Capture the cell that displays the provided text and extract its [x, y] central coordinate. 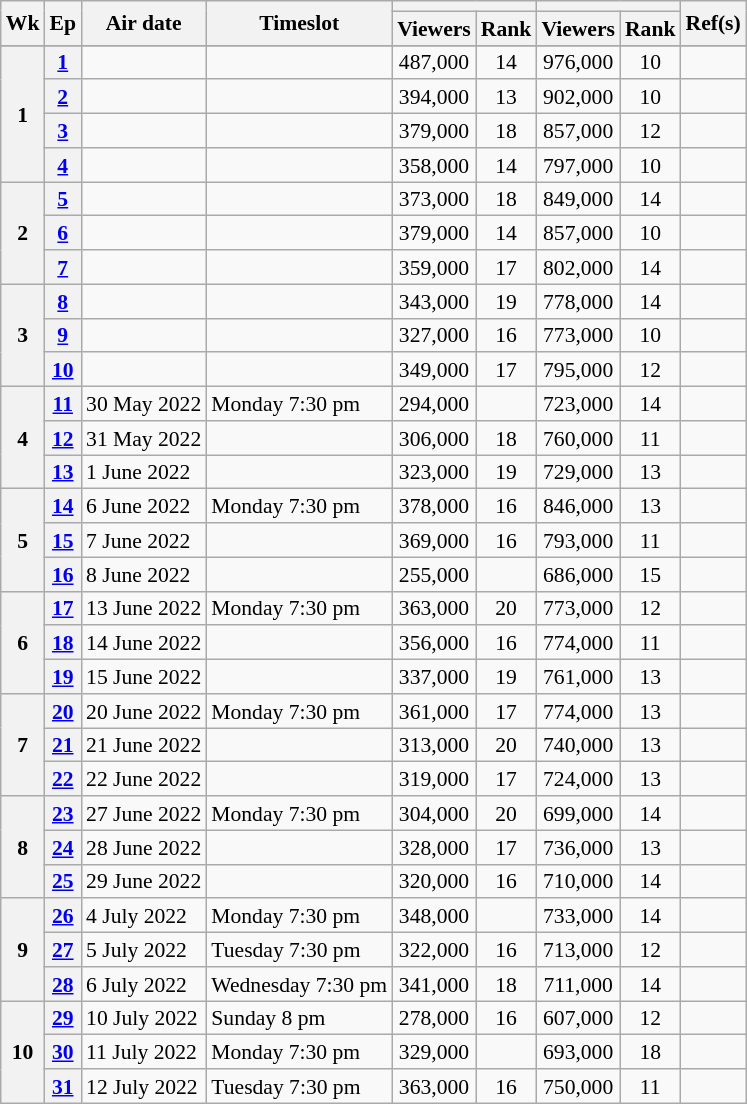
306,000 [434, 438]
24 [62, 847]
760,000 [578, 438]
28 [62, 984]
740,000 [578, 745]
29 [62, 1018]
27 [62, 950]
29 June 2022 [144, 881]
329,000 [434, 1052]
849,000 [578, 199]
750,000 [578, 1086]
373,000 [434, 199]
20 June 2022 [144, 711]
26 [62, 916]
8 June 2022 [144, 574]
31 May 2022 [144, 438]
710,000 [578, 881]
795,000 [578, 370]
21 [62, 745]
343,000 [434, 301]
Sunday 8 pm [299, 1018]
6 July 2022 [144, 984]
723,000 [578, 404]
761,000 [578, 677]
30 [62, 1052]
22 [62, 779]
693,000 [578, 1052]
Air date [144, 23]
Wednesday 7:30 pm [299, 984]
Ep [62, 23]
802,000 [578, 267]
28 June 2022 [144, 847]
724,000 [578, 779]
11 July 2022 [144, 1052]
902,000 [578, 97]
30 May 2022 [144, 404]
22 June 2022 [144, 779]
322,000 [434, 950]
337,000 [434, 677]
6 June 2022 [144, 506]
15 June 2022 [144, 677]
736,000 [578, 847]
304,000 [434, 813]
349,000 [434, 370]
348,000 [434, 916]
607,000 [578, 1018]
394,000 [434, 97]
Timeslot [299, 23]
341,000 [434, 984]
14 June 2022 [144, 643]
10 July 2022 [144, 1018]
361,000 [434, 711]
327,000 [434, 335]
378,000 [434, 506]
686,000 [578, 574]
313,000 [434, 745]
359,000 [434, 267]
12 July 2022 [144, 1086]
797,000 [578, 165]
711,000 [578, 984]
21 June 2022 [144, 745]
Wk [23, 23]
358,000 [434, 165]
13 June 2022 [144, 608]
733,000 [578, 916]
25 [62, 881]
23 [62, 813]
793,000 [578, 540]
320,000 [434, 881]
27 June 2022 [144, 813]
356,000 [434, 643]
323,000 [434, 472]
713,000 [578, 950]
255,000 [434, 574]
31 [62, 1086]
369,000 [434, 540]
328,000 [434, 847]
4 July 2022 [144, 916]
Ref(s) [714, 23]
778,000 [578, 301]
5 July 2022 [144, 950]
294,000 [434, 404]
976,000 [578, 62]
1 June 2022 [144, 472]
699,000 [578, 813]
319,000 [434, 779]
487,000 [434, 62]
7 June 2022 [144, 540]
846,000 [578, 506]
729,000 [578, 472]
278,000 [434, 1018]
